Output the (X, Y) coordinate of the center of the cell containing the given text.  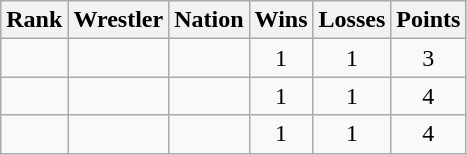
Points (428, 20)
Nation (209, 20)
Losses (352, 20)
Rank (34, 20)
Wrestler (118, 20)
Wins (281, 20)
3 (428, 58)
